From the cell containing the given text, extract its center point as (x, y) coordinate. 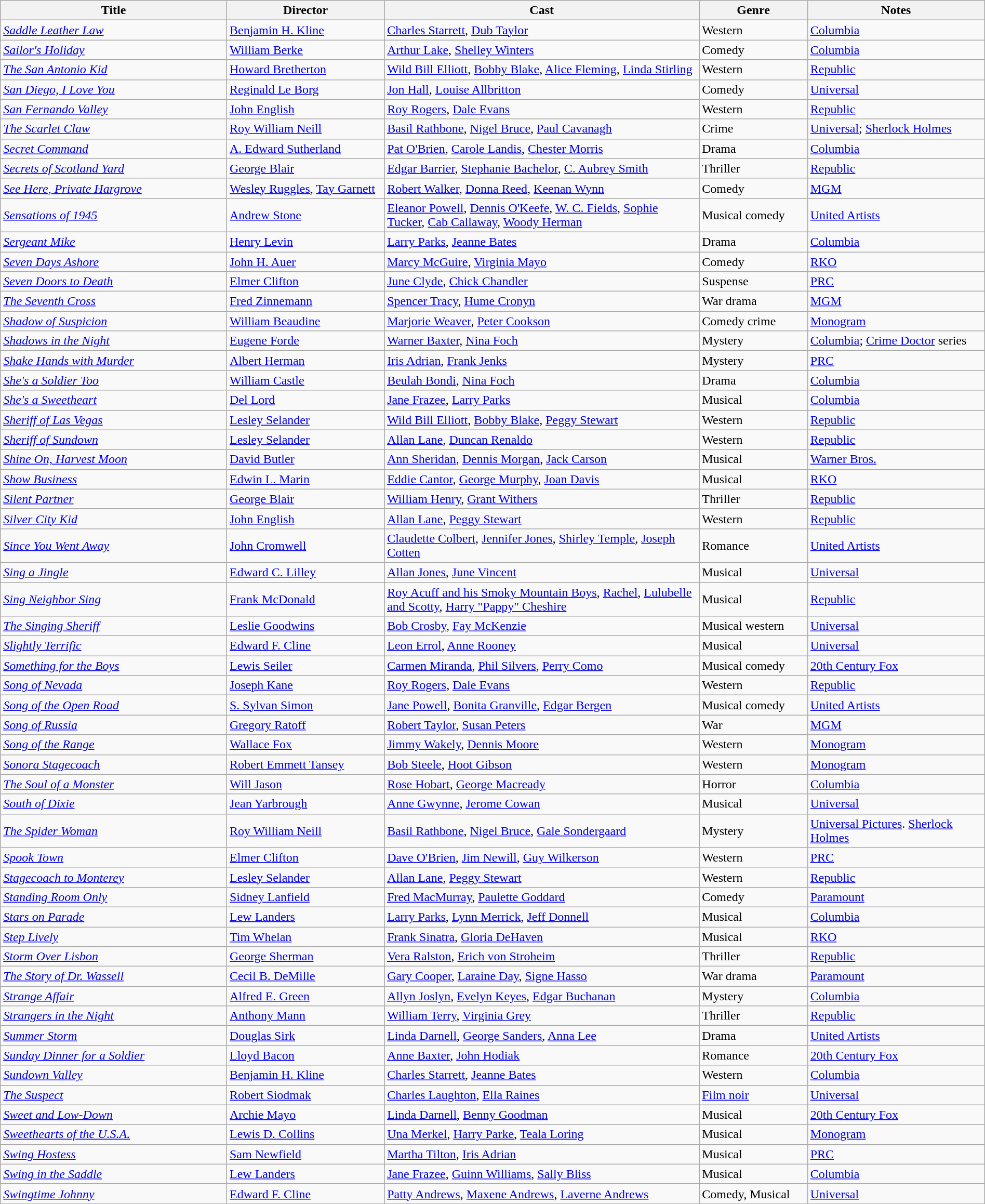
Spencer Tracy, Hume Cronyn (542, 301)
William Henry, Grant Withers (542, 499)
Horror (753, 784)
Secrets of Scotland Yard (114, 168)
Ann Sheridan, Dennis Morgan, Jack Carson (542, 459)
Lewis D. Collins (305, 1134)
William Berke (305, 50)
Jon Hall, Louise Allbritton (542, 89)
Charles Starrett, Dub Taylor (542, 30)
Anne Gwynne, Jerome Cowan (542, 804)
Linda Darnell, George Sanders, Anna Lee (542, 1036)
Eugene Forde (305, 341)
Douglas Sirk (305, 1036)
Song of Nevada (114, 685)
Charles Laughton, Ella Raines (542, 1095)
Shadows in the Night (114, 341)
Notes (896, 10)
Suspense (753, 282)
Universal Pictures. Sherlock Holmes (896, 830)
Edwin L. Marin (305, 479)
Fred Zinnemann (305, 301)
Shine On, Harvest Moon (114, 459)
Swing Hostess (114, 1154)
Song of the Open Road (114, 705)
Joseph Kane (305, 685)
Stars on Parade (114, 917)
Anthony Mann (305, 1016)
Tim Whelan (305, 937)
Eleanor Powell, Dennis O'Keefe, W. C. Fields, Sophie Tucker, Cab Callaway, Woody Herman (542, 215)
San Fernando Valley (114, 109)
Sheriff of Las Vegas (114, 420)
Sundown Valley (114, 1075)
Show Business (114, 479)
Since You Went Away (114, 546)
Columbia; Crime Doctor series (896, 341)
Robert Emmett Tansey (305, 764)
Swing in the Saddle (114, 1174)
Sergeant Mike (114, 242)
Edgar Barrier, Stephanie Bachelor, C. Aubrey Smith (542, 168)
Sam Newfield (305, 1154)
David Butler (305, 459)
Alfred E. Green (305, 996)
Allyn Joslyn, Evelyn Keyes, Edgar Buchanan (542, 996)
San Diego, I Love You (114, 89)
Sweethearts of the U.S.A. (114, 1134)
The Story of Dr. Wassell (114, 976)
War (753, 725)
Leslie Goodwins (305, 626)
Warner Baxter, Nina Foch (542, 341)
Arthur Lake, Shelley Winters (542, 50)
Jane Frazee, Larry Parks (542, 400)
Sing a Jingle (114, 572)
Cast (542, 10)
Sensations of 1945 (114, 215)
Larry Parks, Jeanne Bates (542, 242)
Allan Lane, Duncan Renaldo (542, 440)
Cecil B. DeMille (305, 976)
She's a Soldier Too (114, 380)
Jane Frazee, Guinn Williams, Sally Bliss (542, 1174)
William Castle (305, 380)
Iris Adrian, Frank Jenks (542, 361)
Song of Russia (114, 725)
Title (114, 10)
June Clyde, Chick Chandler (542, 282)
Stagecoach to Monterey (114, 877)
The Suspect (114, 1095)
Archie Mayo (305, 1115)
Jean Yarbrough (305, 804)
Bob Steele, Hoot Gibson (542, 764)
Leon Errol, Anne Rooney (542, 646)
Spook Town (114, 857)
Comedy crime (753, 321)
Roy Acuff and his Smoky Mountain Boys, Rachel, Lulubelle and Scotty, Harry "Pappy" Cheshire (542, 599)
S. Sylvan Simon (305, 705)
Basil Rathbone, Nigel Bruce, Gale Sondergaard (542, 830)
A. Edward Sutherland (305, 149)
Dave O'Brien, Jim Newill, Guy Wilkerson (542, 857)
Will Jason (305, 784)
Linda Darnell, Benny Goodman (542, 1115)
Frank Sinatra, Gloria DeHaven (542, 937)
Sheriff of Sundown (114, 440)
Del Lord (305, 400)
The Scarlet Claw (114, 129)
South of Dixie (114, 804)
Allan Jones, June Vincent (542, 572)
Andrew Stone (305, 215)
The San Antonio Kid (114, 70)
Storm Over Lisbon (114, 957)
Comedy, Musical (753, 1194)
Strangers in the Night (114, 1016)
Swingtime Johnny (114, 1194)
William Terry, Virginia Grey (542, 1016)
Howard Bretherton (305, 70)
Lloyd Bacon (305, 1055)
Sweet and Low-Down (114, 1115)
Patty Andrews, Maxene Andrews, Laverne Andrews (542, 1194)
Warner Bros. (896, 459)
Robert Walker, Donna Reed, Keenan Wynn (542, 188)
Gregory Ratoff (305, 725)
George Sherman (305, 957)
Crime (753, 129)
Edward C. Lilley (305, 572)
Wild Bill Elliott, Bobby Blake, Peggy Stewart (542, 420)
Sidney Lanfield (305, 897)
Claudette Colbert, Jennifer Jones, Shirley Temple, Joseph Cotten (542, 546)
Seven Doors to Death (114, 282)
Carmen Miranda, Phil Silvers, Perry Como (542, 666)
Seven Days Ashore (114, 261)
Wesley Ruggles, Tay Garnett (305, 188)
The Seventh Cross (114, 301)
Sonora Stagecoach (114, 764)
Strange Affair (114, 996)
Vera Ralston, Erich von Stroheim (542, 957)
Pat O'Brien, Carole Landis, Chester Morris (542, 149)
Wild Bill Elliott, Bobby Blake, Alice Fleming, Linda Stirling (542, 70)
Basil Rathbone, Nigel Bruce, Paul Cavanagh (542, 129)
Frank McDonald (305, 599)
Something for the Boys (114, 666)
The Soul of a Monster (114, 784)
Beulah Bondi, Nina Foch (542, 380)
Silent Partner (114, 499)
Reginald Le Borg (305, 89)
Jimmy Wakely, Dennis Moore (542, 745)
The Spider Woman (114, 830)
Robert Siodmak (305, 1095)
Saddle Leather Law (114, 30)
Slightly Terrific (114, 646)
Silver City Kid (114, 519)
Henry Levin (305, 242)
The Singing Sheriff (114, 626)
John Cromwell (305, 546)
Anne Baxter, John Hodiak (542, 1055)
Shadow of Suspicion (114, 321)
Albert Herman (305, 361)
Director (305, 10)
Song of the Range (114, 745)
See Here, Private Hargrove (114, 188)
Musical western (753, 626)
Rose Hobart, George Macready (542, 784)
John H. Auer (305, 261)
Secret Command (114, 149)
Eddie Cantor, George Murphy, Joan Davis (542, 479)
Gary Cooper, Laraine Day, Signe Hasso (542, 976)
Genre (753, 10)
Bob Crosby, Fay McKenzie (542, 626)
Sing Neighbor Sing (114, 599)
Sunday Dinner for a Soldier (114, 1055)
Martha Tilton, Iris Adrian (542, 1154)
Robert Taylor, Susan Peters (542, 725)
Charles Starrett, Jeanne Bates (542, 1075)
Universal; Sherlock Holmes (896, 129)
Una Merkel, Harry Parke, Teala Loring (542, 1134)
Step Lively (114, 937)
Wallace Fox (305, 745)
Summer Storm (114, 1036)
Shake Hands with Murder (114, 361)
Standing Room Only (114, 897)
Marcy McGuire, Virginia Mayo (542, 261)
She's a Sweetheart (114, 400)
Film noir (753, 1095)
Larry Parks, Lynn Merrick, Jeff Donnell (542, 917)
Marjorie Weaver, Peter Cookson (542, 321)
Sailor's Holiday (114, 50)
William Beaudine (305, 321)
Jane Powell, Bonita Granville, Edgar Bergen (542, 705)
Fred MacMurray, Paulette Goddard (542, 897)
Lewis Seiler (305, 666)
